Locate the cell with the specified text and output its (X, Y) center coordinate. 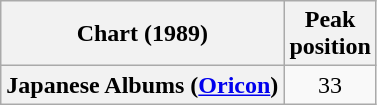
Chart (1989) (142, 34)
Japanese Albums (Oricon) (142, 85)
Peakposition (330, 34)
33 (330, 85)
